Find where the given text appears and provide that cell's center as (x, y) coordinate. 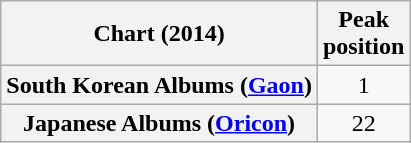
Chart (2014) (160, 34)
South Korean Albums (Gaon) (160, 85)
1 (363, 85)
Japanese Albums (Oricon) (160, 123)
Peakposition (363, 34)
22 (363, 123)
